Scan for the cell matching the given text and deliver its (X, Y) coordinate at center. 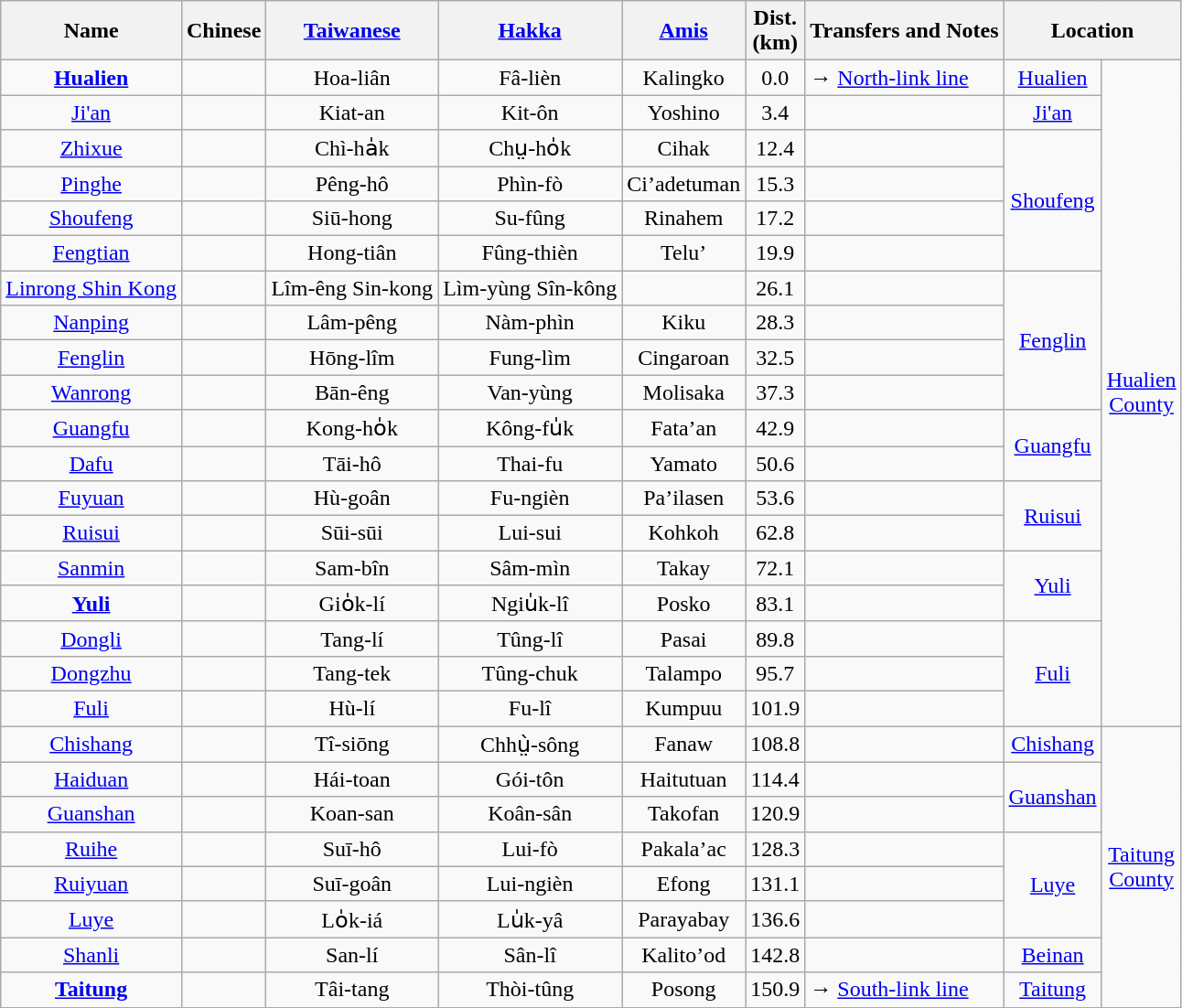
Fûng-thièn (531, 253)
TaitungCounty (1142, 867)
Yamato (684, 464)
Tāi-hô (352, 464)
Name (91, 31)
Pinghe (91, 184)
Shanli (91, 955)
Linrong Shin Kong (91, 288)
Gio̍k-lí (352, 604)
131.1 (776, 884)
Takay (684, 568)
Sâm-mìn (531, 568)
142.8 (776, 955)
Ruihe (91, 849)
62.8 (776, 533)
Hù-goân (352, 499)
Posko (684, 604)
Transfers and Notes (904, 31)
0.0 (776, 78)
Fâ-lièn (531, 78)
Zhixue (91, 148)
Location (1092, 31)
120.9 (776, 814)
37.3 (776, 392)
Lâm-pêng (352, 323)
50.6 (776, 464)
Fuyuan (91, 499)
Wanrong (91, 392)
Sanmin (91, 568)
Kalingko (684, 78)
Fu-ngièn (531, 499)
Tûng-lî (531, 638)
Pêng-hô (352, 184)
136.6 (776, 919)
Hakka (531, 31)
83.1 (776, 604)
Su-fûng (531, 219)
Ngiu̍k-lî (531, 604)
Kong-ho̍k (352, 428)
72.1 (776, 568)
Cihak (684, 148)
Yoshino (684, 113)
Lìm-yùng Sîn-kông (531, 288)
Fengtian (91, 253)
108.8 (776, 745)
150.9 (776, 990)
→ South-link line (904, 990)
Lui-sui (531, 533)
Kit-ôn (531, 113)
Chhṳ̀-sông (531, 745)
19.9 (776, 253)
Pakala’ac (684, 849)
89.8 (776, 638)
95.7 (776, 673)
Koan-san (352, 814)
Kiku (684, 323)
Hoa-liân (352, 78)
Sân-lî (531, 955)
101.9 (776, 708)
Cingaroan (684, 358)
Kiat-an (352, 113)
Nàm-phìn (531, 323)
26.1 (776, 288)
Ruiyuan (91, 884)
Haiduan (91, 779)
Rinahem (684, 219)
Suī-goân (352, 884)
Chì-ha̍k (352, 148)
Van-yùng (531, 392)
Fung-lìm (531, 358)
Beinan (1052, 955)
32.5 (776, 358)
Kumpuu (684, 708)
Taiwanese (352, 31)
Lui-ngièn (531, 884)
San-lí (352, 955)
Tâi-tang (352, 990)
Telu’ (684, 253)
Ci’adetuman (684, 184)
Thòi-tûng (531, 990)
Gói-tôn (531, 779)
Fata’an (684, 428)
Tang-lí (352, 638)
Fu-lî (531, 708)
42.9 (776, 428)
Posong (684, 990)
Lu̍k-yâ (531, 919)
Efong (684, 884)
15.3 (776, 184)
Chṳ-ho̍k (531, 148)
114.4 (776, 779)
Talampo (684, 673)
Sūi-sūi (352, 533)
128.3 (776, 849)
17.2 (776, 219)
→ North-link line (904, 78)
Lo̍k-iá (352, 919)
HualienCounty (1142, 393)
Tî-siōng (352, 745)
53.6 (776, 499)
28.3 (776, 323)
Koân-sân (531, 814)
Hōng-lîm (352, 358)
12.4 (776, 148)
Dongzhu (91, 673)
Nanping (91, 323)
3.4 (776, 113)
Lui-fò (531, 849)
Sam-bîn (352, 568)
Thai-fu (531, 464)
Tûng-chuk (531, 673)
Phìn-fò (531, 184)
Dist.(km) (776, 31)
Fanaw (684, 745)
Dafu (91, 464)
Bān-êng (352, 392)
Chinese (223, 31)
Kalito’od (684, 955)
Pasai (684, 638)
Haitutuan (684, 779)
Suī-hô (352, 849)
Pa’ilasen (684, 499)
Kohkoh (684, 533)
Parayabay (684, 919)
Hái-toan (352, 779)
Tang-tek (352, 673)
Siū-hong (352, 219)
Amis (684, 31)
Dongli (91, 638)
Hong-tiân (352, 253)
Lîm-êng Sin-kong (352, 288)
Molisaka (684, 392)
Kông-fu̍k (531, 428)
Hù-lí (352, 708)
Takofan (684, 814)
